Search for the cell housing the specified text and yield its [x, y] center coordinate. 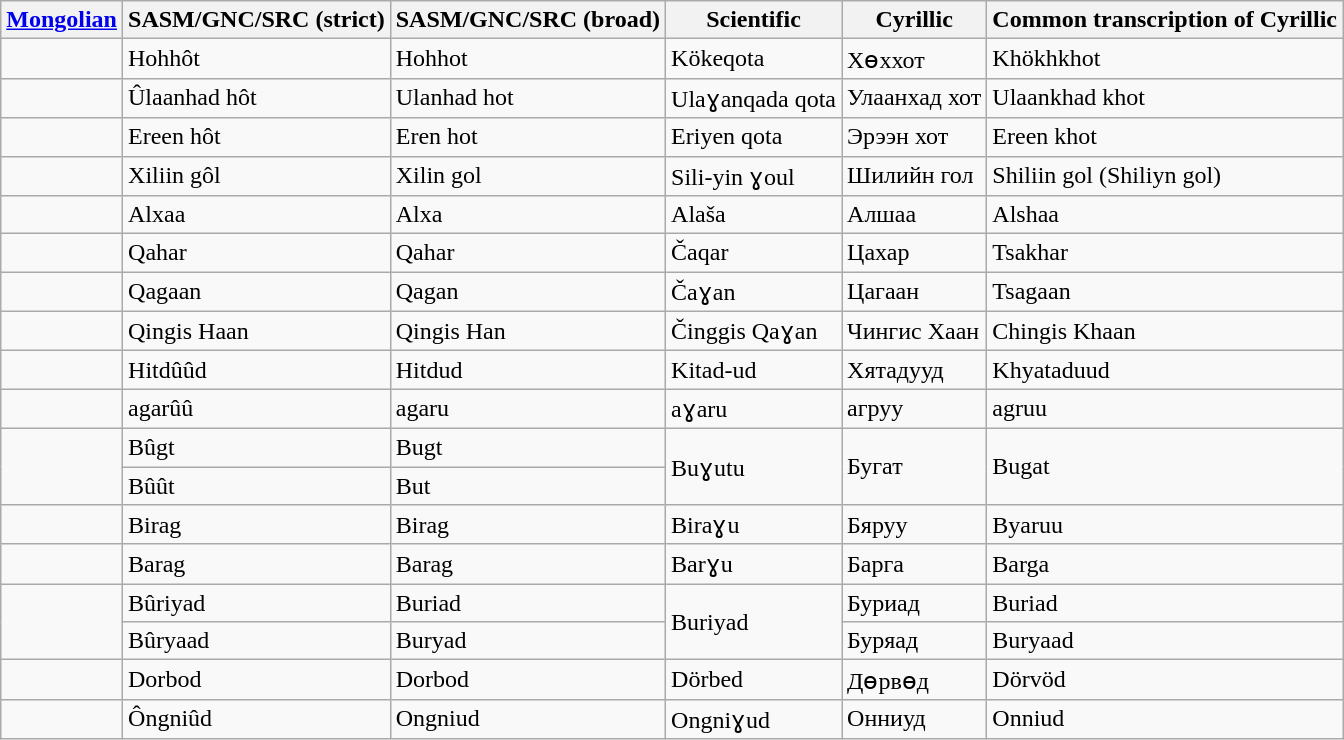
Hohhôt [257, 59]
Onniud [1165, 719]
Tsagaan [1165, 292]
Hitdud [528, 370]
Dörvöd [1165, 680]
Онниуд [914, 719]
Scientific [754, 20]
Eriyen qota [754, 137]
Эрээн хот [914, 137]
Dörbed [754, 680]
Biraɣu [754, 525]
Mongolian [62, 20]
Бяруу [914, 525]
Бугат [914, 466]
Kitad-ud [754, 370]
Hohhot [528, 59]
Khyataduud [1165, 370]
Ereen hôt [257, 137]
Ongniud [528, 719]
Buɣutu [754, 466]
SASM/GNC/SRC (broad) [528, 20]
Sili-yin ɣoul [754, 176]
agruu [1165, 409]
Ulaankhad khot [1165, 98]
Činggis Qaɣan [754, 331]
Шилийн гол [914, 176]
Hitdûûd [257, 370]
Дөрвөд [914, 680]
Bûgt [257, 447]
Khökhkhot [1165, 59]
Qagan [528, 292]
Bûriyad [257, 603]
Буриад [914, 603]
Qagaan [257, 292]
Alxaa [257, 215]
Čaqar [754, 253]
Alshaa [1165, 215]
Ongniɣud [754, 719]
Eren hot [528, 137]
Buryad [528, 641]
Buryaad [1165, 641]
Common transcription of Cyrillic [1165, 20]
Буряад [914, 641]
Ulaɣanqada qota [754, 98]
агруу [914, 409]
Ûlaanhad hôt [257, 98]
Bûryaad [257, 641]
Alxa [528, 215]
Bugt [528, 447]
Ôngniûd [257, 719]
Čaɣan [754, 292]
aɣaru [754, 409]
Chingis Khaan [1165, 331]
Цагаан [914, 292]
Bûût [257, 485]
Ulanhad hot [528, 98]
Хөххот [914, 59]
Buriyad [754, 622]
agarûû [257, 409]
Byaruu [1165, 525]
Kökeqota [754, 59]
Tsakhar [1165, 253]
Shiliin gol (Shiliyn gol) [1165, 176]
Xilin gol [528, 176]
Алшаа [914, 215]
Cyrillic [914, 20]
agaru [528, 409]
But [528, 485]
Qingis Han [528, 331]
Bugat [1165, 466]
Барга [914, 564]
Barɣu [754, 564]
Barga [1165, 564]
Улаанхад хот [914, 98]
Ereen khot [1165, 137]
Чингис Хаан [914, 331]
Хятадууд [914, 370]
Цахар [914, 253]
SASM/GNC/SRC (strict) [257, 20]
Alaša [754, 215]
Xiliin gôl [257, 176]
Qingis Haan [257, 331]
